Find where the given text appears and provide that cell's center as (X, Y) coordinate. 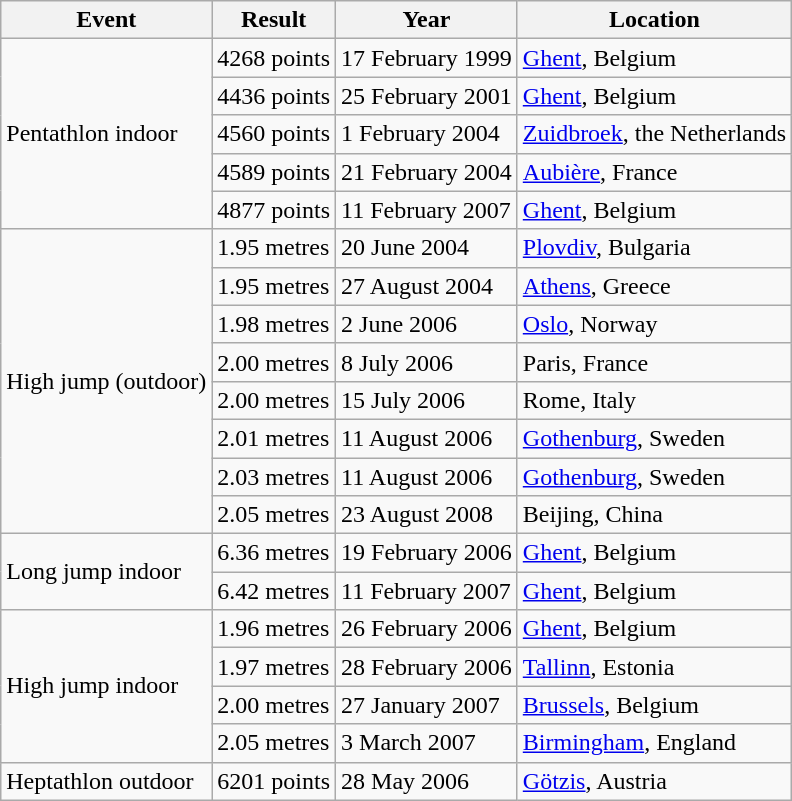
26 February 2006 (427, 629)
Birmingham, England (654, 743)
4268 points (274, 58)
Year (427, 20)
27 August 2004 (427, 286)
Plovdiv, Bulgaria (654, 248)
28 February 2006 (427, 667)
27 January 2007 (427, 705)
3 March 2007 (427, 743)
6201 points (274, 781)
1.97 metres (274, 667)
20 June 2004 (427, 248)
Athens, Greece (654, 286)
1.98 metres (274, 324)
2.03 metres (274, 477)
8 July 2006 (427, 362)
2 June 2006 (427, 324)
Götzis, Austria (654, 781)
Zuidbroek, the Netherlands (654, 134)
Beijing, China (654, 515)
Tallinn, Estonia (654, 667)
17 February 1999 (427, 58)
15 July 2006 (427, 400)
Location (654, 20)
4589 points (274, 172)
23 August 2008 (427, 515)
Heptathlon outdoor (106, 781)
4877 points (274, 210)
Aubière, France (654, 172)
1 February 2004 (427, 134)
1.96 metres (274, 629)
Event (106, 20)
6.42 metres (274, 591)
Oslo, Norway (654, 324)
Pentathlon indoor (106, 134)
2.01 metres (274, 438)
Long jump indoor (106, 572)
4560 points (274, 134)
6.36 metres (274, 553)
Result (274, 20)
28 May 2006 (427, 781)
25 February 2001 (427, 96)
High jump indoor (106, 686)
High jump (outdoor) (106, 381)
Rome, Italy (654, 400)
4436 points (274, 96)
Brussels, Belgium (654, 705)
21 February 2004 (427, 172)
Paris, France (654, 362)
19 February 2006 (427, 553)
